Identify which cell holds the provided text, then report its (X, Y) central coordinate. 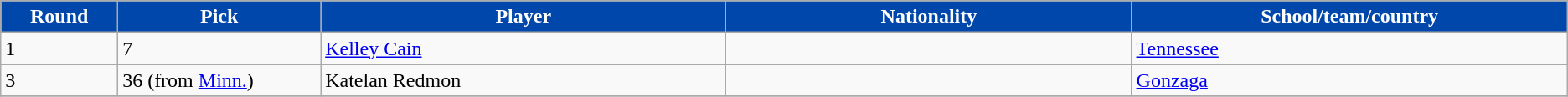
7 (219, 48)
3 (59, 80)
1 (59, 48)
Pick (219, 17)
Tennessee (1349, 48)
Player (524, 17)
Round (59, 17)
Katelan Redmon (524, 80)
Nationality (929, 17)
Gonzaga (1349, 80)
Kelley Cain (524, 48)
School/team/country (1349, 17)
36 (from Minn.) (219, 80)
